Pinpoint the cell where the given text exists, returning its [x, y] midpoint coordinate. 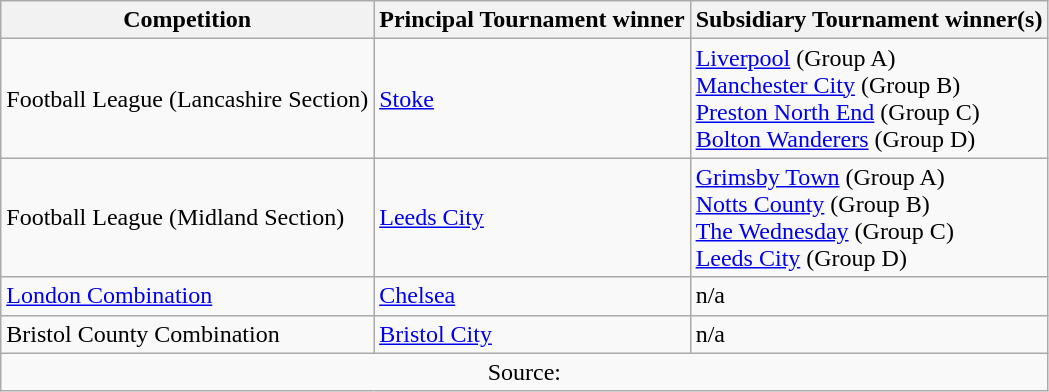
Bristol County Combination [188, 334]
Competition [188, 20]
Bristol City [532, 334]
Chelsea [532, 296]
Stoke [532, 98]
Grimsby Town (Group A)Notts County (Group B)The Wednesday (Group C)Leeds City (Group D) [869, 218]
London Combination [188, 296]
Leeds City [532, 218]
Principal Tournament winner [532, 20]
Football League (Lancashire Section) [188, 98]
Subsidiary Tournament winner(s) [869, 20]
Liverpool (Group A)Manchester City (Group B)Preston North End (Group C)Bolton Wanderers (Group D) [869, 98]
Source: [524, 372]
Football League (Midland Section) [188, 218]
